Find where the given text appears and provide that cell's center as [X, Y] coordinate. 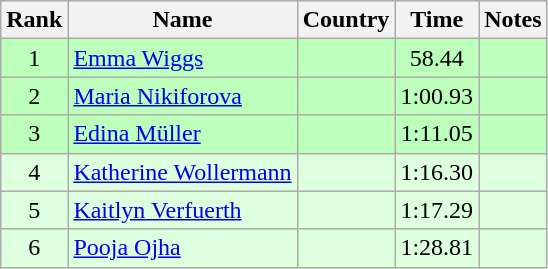
Edina Müller [182, 134]
Maria Nikiforova [182, 96]
5 [34, 210]
3 [34, 134]
Emma Wiggs [182, 58]
1:28.81 [437, 248]
1:11.05 [437, 134]
Pooja Ojha [182, 248]
Country [346, 20]
Notes [513, 20]
Name [182, 20]
1:17.29 [437, 210]
6 [34, 248]
4 [34, 172]
Rank [34, 20]
1:16.30 [437, 172]
Kaitlyn Verfuerth [182, 210]
58.44 [437, 58]
1 [34, 58]
Katherine Wollermann [182, 172]
1:00.93 [437, 96]
2 [34, 96]
Time [437, 20]
